From the cell containing the given text, extract its center point as (X, Y) coordinate. 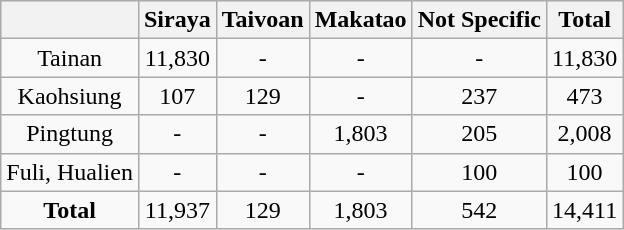
542 (479, 210)
Taivoan (262, 20)
Pingtung (70, 134)
Makatao (360, 20)
237 (479, 96)
Kaohsiung (70, 96)
473 (585, 96)
11,937 (177, 210)
2,008 (585, 134)
Tainan (70, 58)
205 (479, 134)
14,411 (585, 210)
107 (177, 96)
Siraya (177, 20)
Fuli, Hualien (70, 172)
Not Specific (479, 20)
